Determine the (x, y) coordinate at the center of the cell enclosing the given text.  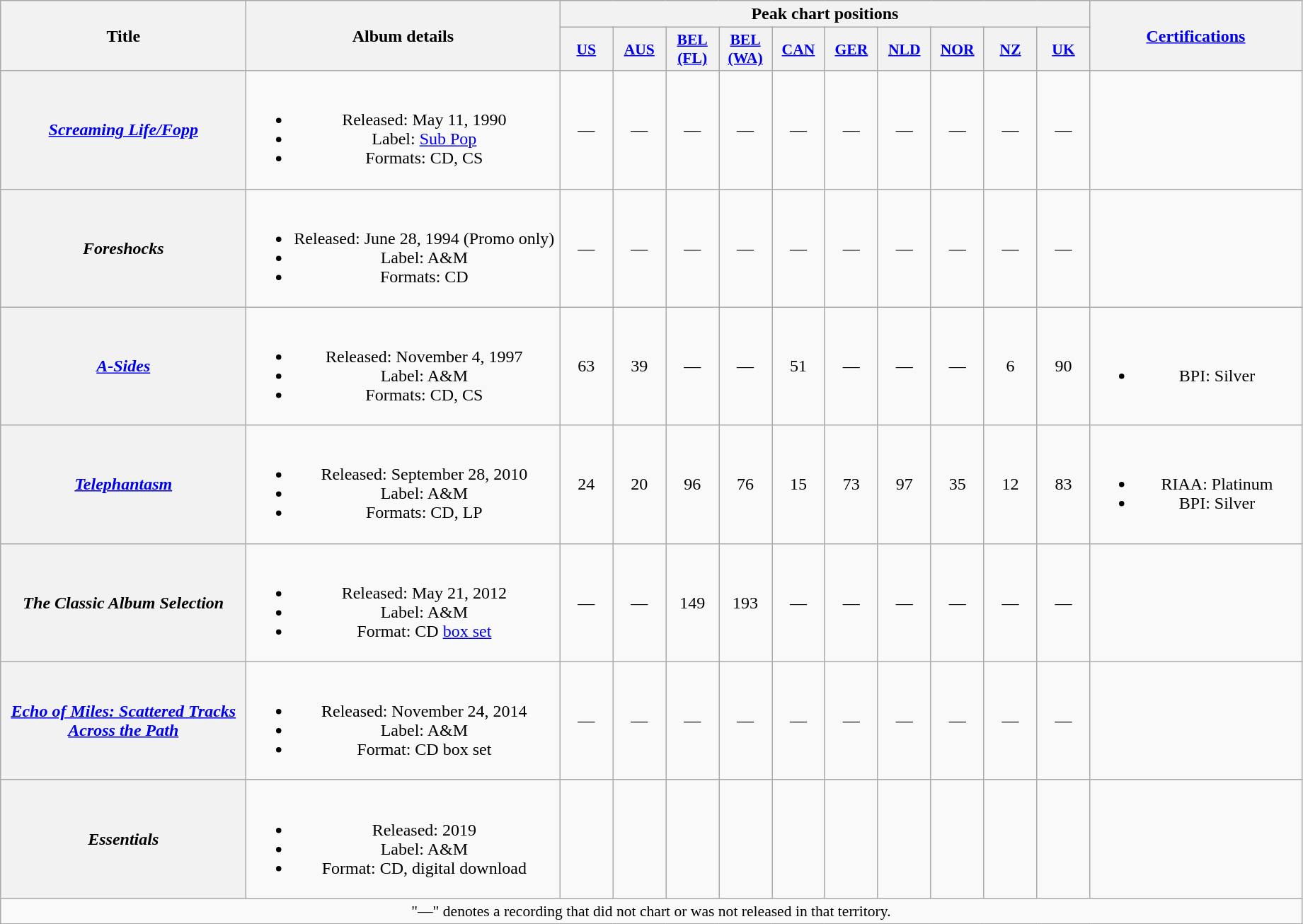
Released: September 28, 2010Label: A&MFormats: CD, LP (403, 484)
CAN (798, 50)
149 (692, 603)
96 (692, 484)
Released: November 24, 2014Label: A&MFormat: CD box set (403, 720)
The Classic Album Selection (123, 603)
Screaming Life/Fopp (123, 130)
Certifications (1196, 35)
76 (746, 484)
NOR (957, 50)
Echo of Miles: Scattered Tracks Across the Path (123, 720)
Released: May 21, 2012Label: A&MFormat: CD box set (403, 603)
97 (905, 484)
RIAA: PlatinumBPI: Silver (1196, 484)
"—" denotes a recording that did not chart or was not released in that territory. (651, 911)
Released: June 28, 1994 (Promo only)Label: A&MFormats: CD (403, 248)
Telephantasm (123, 484)
BPI: Silver (1196, 366)
35 (957, 484)
Foreshocks (123, 248)
UK (1063, 50)
Peak chart positions (825, 14)
39 (640, 366)
90 (1063, 366)
NZ (1011, 50)
NLD (905, 50)
6 (1011, 366)
63 (586, 366)
Released: May 11, 1990Label: Sub PopFormats: CD, CS (403, 130)
193 (746, 603)
GER (851, 50)
Title (123, 35)
12 (1011, 484)
83 (1063, 484)
US (586, 50)
73 (851, 484)
15 (798, 484)
Album details (403, 35)
Essentials (123, 839)
BEL (WA) (746, 50)
Released: November 4, 1997Label: A&MFormats: CD, CS (403, 366)
BEL (FL) (692, 50)
24 (586, 484)
20 (640, 484)
A-Sides (123, 366)
51 (798, 366)
AUS (640, 50)
Released: 2019Label: A&MFormat: CD, digital download (403, 839)
